Determine the [x, y] coordinate at the center of the cell enclosing the given text.  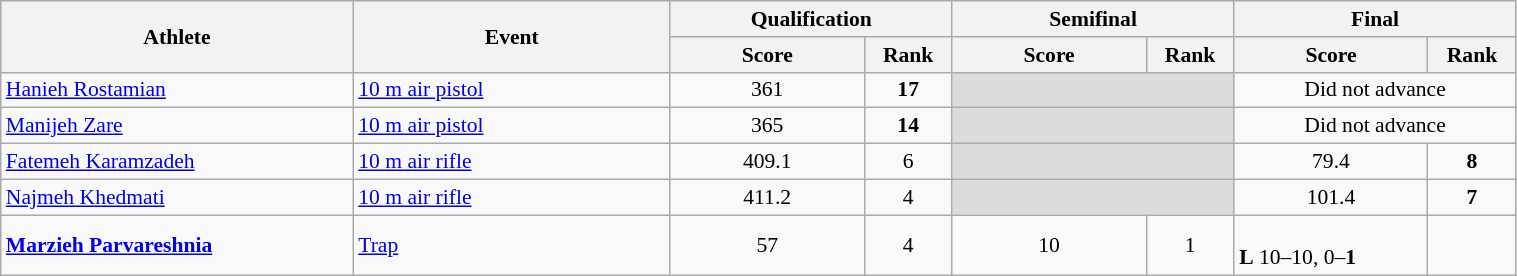
6 [908, 162]
Qualification [811, 19]
Marzieh Parvareshnia [177, 246]
57 [767, 246]
10 [1049, 246]
1 [1190, 246]
Hanieh Rostamian [177, 90]
14 [908, 126]
Najmeh Khedmati [177, 197]
Final [1375, 19]
Fatemeh Karamzadeh [177, 162]
411.2 [767, 197]
365 [767, 126]
Athlete [177, 36]
Event [512, 36]
Trap [512, 246]
17 [908, 90]
Semifinal [1093, 19]
L 10–10, 0–1 [1331, 246]
7 [1472, 197]
Manijeh Zare [177, 126]
409.1 [767, 162]
361 [767, 90]
101.4 [1331, 197]
8 [1472, 162]
79.4 [1331, 162]
